Output the [X, Y] coordinate of the center of the cell containing the given text.  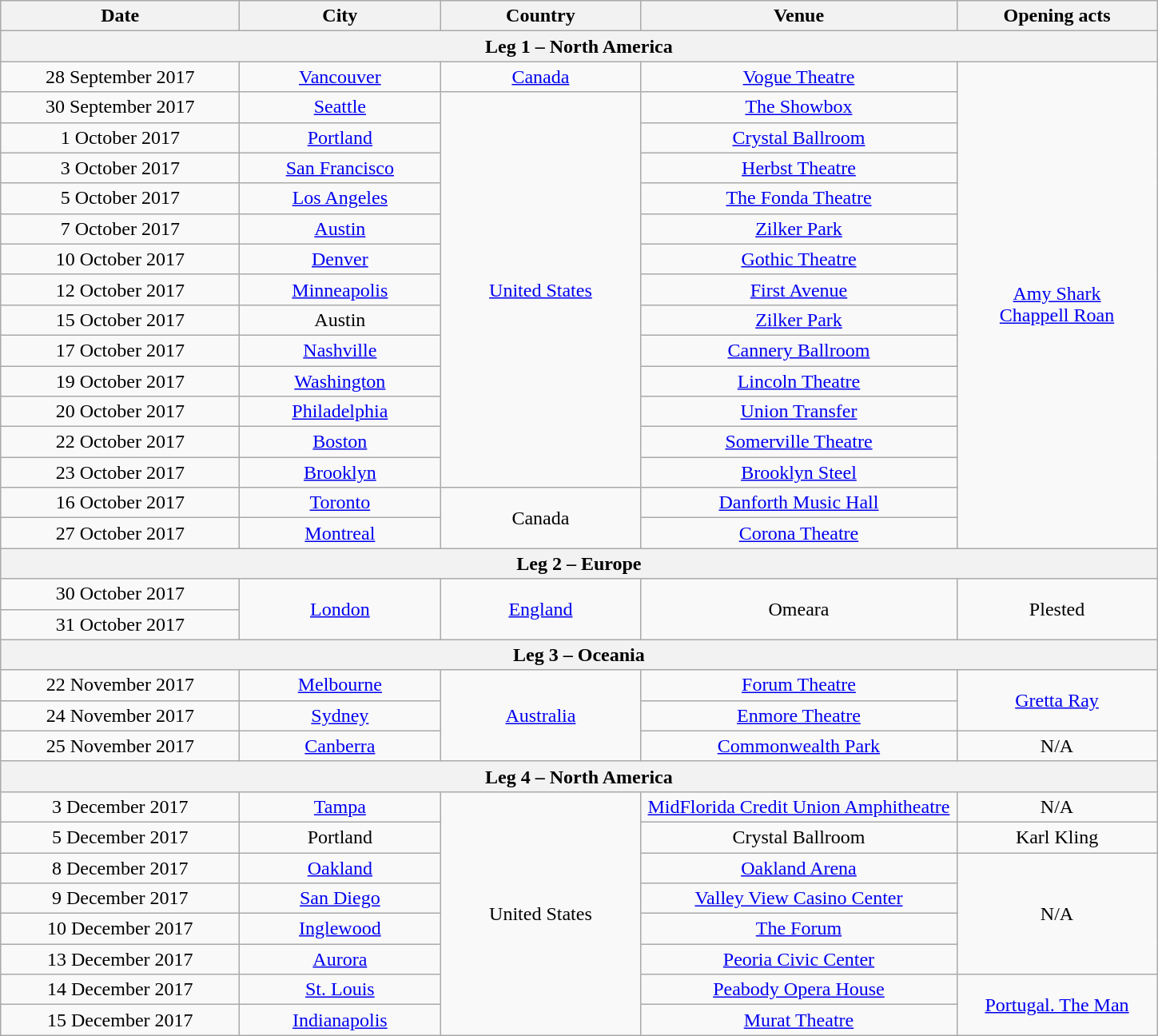
Danforth Music Hall [799, 503]
12 October 2017 [120, 289]
San Francisco [340, 168]
27 October 2017 [120, 533]
Plested [1057, 609]
Washington [340, 381]
Lincoln Theatre [799, 381]
Somerville Theatre [799, 442]
5 October 2017 [120, 198]
Nashville [340, 350]
Seattle [340, 107]
Vogue Theatre [799, 77]
7 October 2017 [120, 229]
Gothic Theatre [799, 259]
The Fonda Theatre [799, 198]
Aurora [340, 959]
Australia [540, 715]
Leg 3 – Oceania [579, 655]
17 October 2017 [120, 350]
Minneapolis [340, 289]
Country [540, 16]
9 December 2017 [120, 899]
1 October 2017 [120, 137]
Corona Theatre [799, 533]
22 November 2017 [120, 685]
Portugal. The Man [1057, 1005]
The Showbox [799, 107]
Peoria Civic Center [799, 959]
Date [120, 16]
Oakland [340, 867]
Venue [799, 16]
30 September 2017 [120, 107]
3 December 2017 [120, 807]
Vancouver [340, 77]
Leg 2 – Europe [579, 564]
Leg 1 – North America [579, 46]
Indianapolis [340, 1020]
Oakland Arena [799, 867]
15 December 2017 [120, 1020]
Amy SharkChappell Roan [1057, 305]
25 November 2017 [120, 746]
16 October 2017 [120, 503]
Boston [340, 442]
Gretta Ray [1057, 700]
Enmore Theatre [799, 715]
10 October 2017 [120, 259]
13 December 2017 [120, 959]
28 September 2017 [120, 77]
San Diego [340, 899]
England [540, 609]
Denver [340, 259]
24 November 2017 [120, 715]
First Avenue [799, 289]
Brooklyn [340, 472]
Karl Kling [1057, 837]
Cannery Ballroom [799, 350]
10 December 2017 [120, 929]
MidFlorida Credit Union Amphitheatre [799, 807]
City [340, 16]
Brooklyn Steel [799, 472]
5 December 2017 [120, 837]
Melbourne [340, 685]
8 December 2017 [120, 867]
Inglewood [340, 929]
31 October 2017 [120, 624]
20 October 2017 [120, 412]
Philadelphia [340, 412]
Peabody Opera House [799, 990]
Opening acts [1057, 16]
Herbst Theatre [799, 168]
The Forum [799, 929]
Forum Theatre [799, 685]
14 December 2017 [120, 990]
Toronto [340, 503]
Canberra [340, 746]
3 October 2017 [120, 168]
London [340, 609]
Montreal [340, 533]
Commonwealth Park [799, 746]
Los Angeles [340, 198]
19 October 2017 [120, 381]
Leg 4 – North America [579, 776]
St. Louis [340, 990]
Valley View Casino Center [799, 899]
Murat Theatre [799, 1020]
Tampa [340, 807]
23 October 2017 [120, 472]
Sydney [340, 715]
22 October 2017 [120, 442]
Union Transfer [799, 412]
15 October 2017 [120, 320]
30 October 2017 [120, 594]
Omeara [799, 609]
